Find where the given text appears and provide that cell's center as [x, y] coordinate. 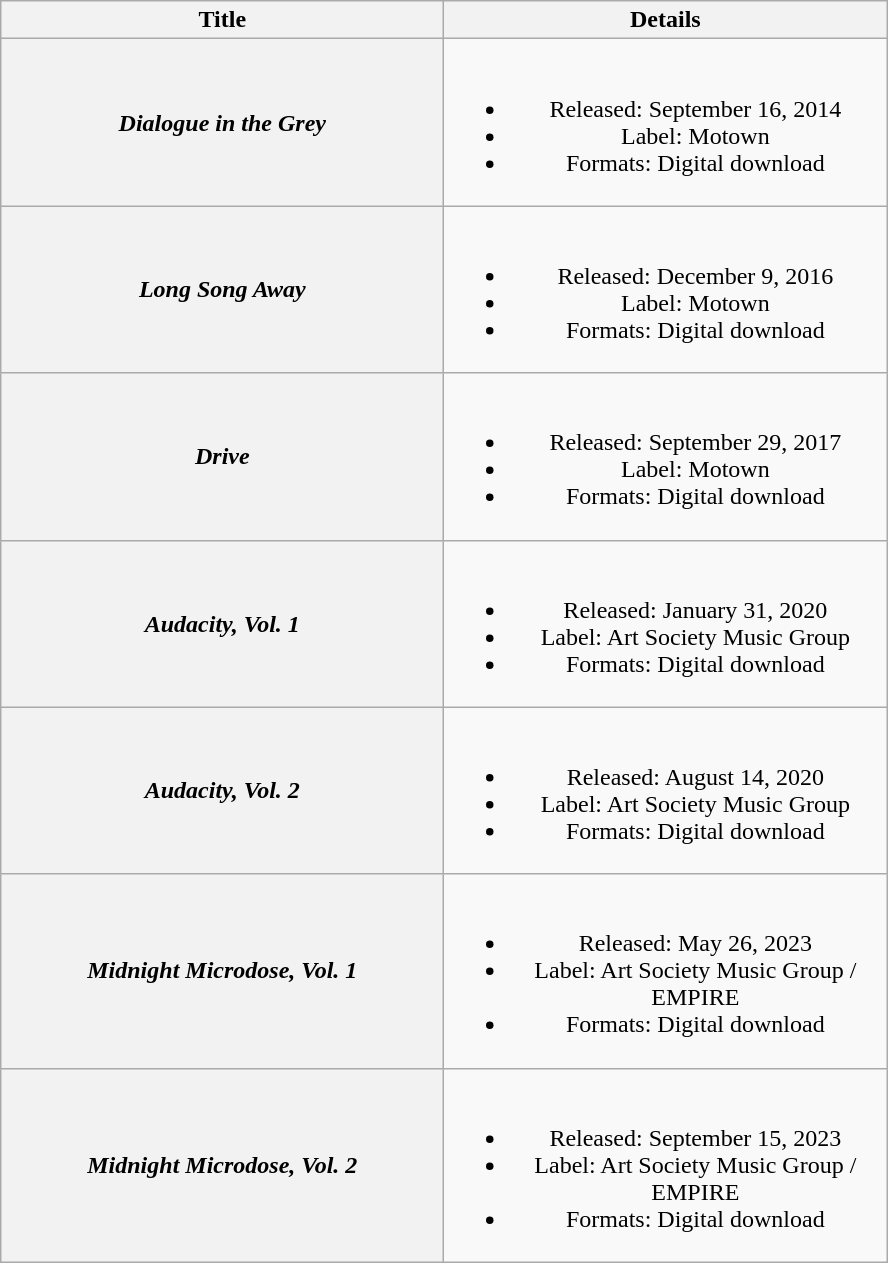
Released: August 14, 2020Label: Art Society Music GroupFormats: Digital download [666, 790]
Long Song Away [222, 290]
Title [222, 20]
Released: May 26, 2023Label: Art Society Music Group / EMPIREFormats: Digital download [666, 971]
Released: September 29, 2017Label: MotownFormats: Digital download [666, 456]
Released: September 16, 2014Label: MotownFormats: Digital download [666, 122]
Audacity, Vol. 2 [222, 790]
Released: December 9, 2016Label: MotownFormats: Digital download [666, 290]
Released: September 15, 2023Label: Art Society Music Group / EMPIREFormats: Digital download [666, 1165]
Midnight Microdose, Vol. 1 [222, 971]
Dialogue in the Grey [222, 122]
Drive [222, 456]
Midnight Microdose, Vol. 2 [222, 1165]
Details [666, 20]
Released: January 31, 2020Label: Art Society Music GroupFormats: Digital download [666, 624]
Audacity, Vol. 1 [222, 624]
